For the text-containing cell, return its midpoint in [x, y] coordinate format. 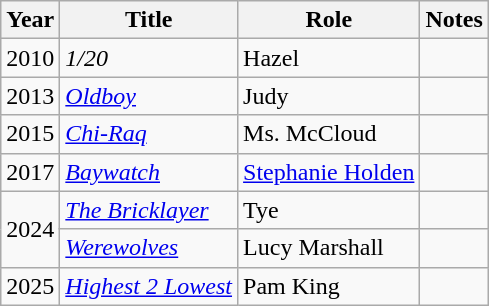
Stephanie Holden [329, 172]
Title [149, 20]
Notes [454, 20]
Year [30, 20]
Judy [329, 96]
2013 [30, 96]
2017 [30, 172]
The Bricklayer [149, 210]
2010 [30, 58]
2024 [30, 229]
Highest 2 Lowest [149, 286]
Role [329, 20]
Chi-Raq [149, 134]
2025 [30, 286]
Baywatch [149, 172]
Oldboy [149, 96]
Werewolves [149, 248]
Ms. McCloud [329, 134]
1/20 [149, 58]
Tye [329, 210]
2015 [30, 134]
Hazel [329, 58]
Lucy Marshall [329, 248]
Pam King [329, 286]
